For the text-containing cell, return its midpoint in (x, y) coordinate format. 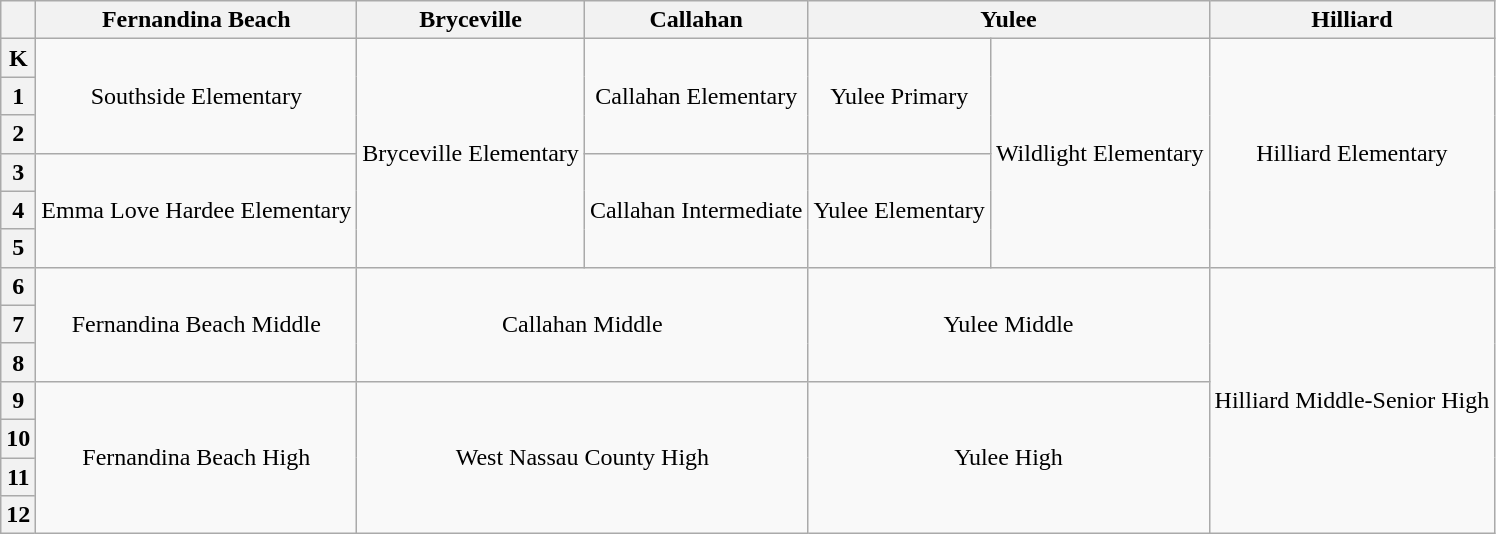
Yulee Elementary (899, 210)
Bryceville (471, 20)
Yulee High (1008, 457)
9 (18, 400)
Callahan Intermediate (696, 210)
Fernandina Beach High (196, 457)
Hilliard Elementary (1352, 153)
Yulee Middle (1008, 324)
Hilliard Middle-Senior High (1352, 400)
8 (18, 362)
12 (18, 515)
Fernandina Beach Middle (196, 324)
5 (18, 248)
Callahan Middle (582, 324)
1 (18, 96)
2 (18, 134)
Hilliard (1352, 20)
Wildlight Elementary (1100, 153)
7 (18, 324)
6 (18, 286)
10 (18, 438)
Southside Elementary (196, 96)
Callahan Elementary (696, 96)
3 (18, 172)
Emma Love Hardee Elementary (196, 210)
4 (18, 210)
Yulee Primary (899, 96)
Yulee (1008, 20)
11 (18, 477)
West Nassau County High (582, 457)
Callahan (696, 20)
K (18, 58)
Bryceville Elementary (471, 153)
Fernandina Beach (196, 20)
